Determine the (X, Y) coordinate at the center of the cell enclosing the given text.  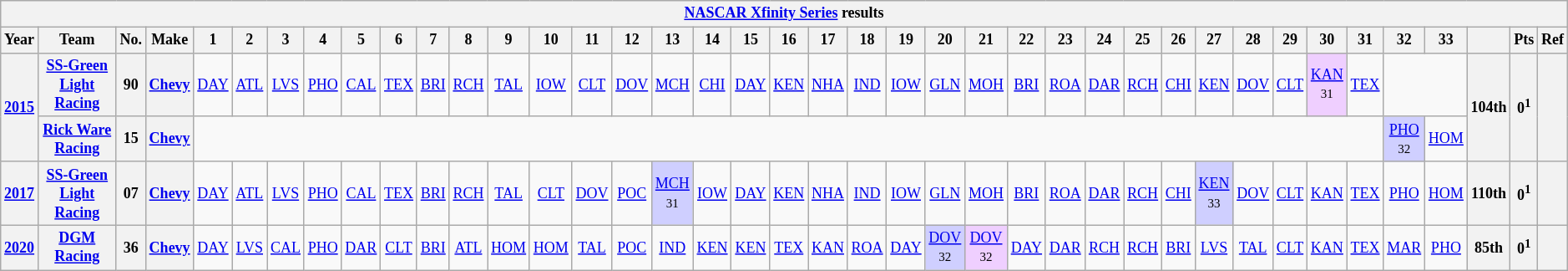
MAR (1404, 248)
18 (867, 40)
104th (1489, 107)
29 (1289, 40)
No. (130, 40)
27 (1214, 40)
DGM Racing (77, 248)
8 (468, 40)
2020 (20, 248)
28 (1253, 40)
07 (130, 193)
KEN33 (1214, 193)
MCH31 (673, 193)
110th (1489, 193)
7 (432, 40)
30 (1328, 40)
10 (551, 40)
Ref (1553, 40)
6 (399, 40)
21 (987, 40)
90 (130, 84)
85th (1489, 248)
19 (906, 40)
12 (632, 40)
2 (250, 40)
1 (213, 40)
20 (945, 40)
PHO32 (1404, 139)
33 (1446, 40)
9 (509, 40)
14 (712, 40)
Rick Ware Racing (77, 139)
13 (673, 40)
22 (1026, 40)
25 (1143, 40)
Year (20, 40)
16 (789, 40)
3 (286, 40)
26 (1178, 40)
17 (828, 40)
4 (322, 40)
NASCAR Xfinity Series results (784, 13)
Team (77, 40)
36 (130, 248)
Pts (1525, 40)
KAN31 (1328, 84)
2017 (20, 193)
5 (361, 40)
MCH (673, 84)
24 (1104, 40)
Make (169, 40)
23 (1065, 40)
32 (1404, 40)
31 (1365, 40)
2015 (20, 107)
11 (592, 40)
